For the text-containing cell, return its midpoint in [x, y] coordinate format. 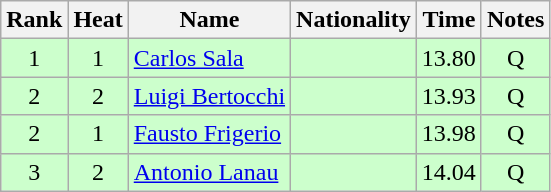
Notes [515, 20]
Heat [98, 20]
Rank [34, 20]
3 [34, 172]
13.98 [448, 134]
Luigi Bertocchi [209, 96]
Time [448, 20]
Name [209, 20]
Fausto Frigerio [209, 134]
13.93 [448, 96]
Nationality [354, 20]
13.80 [448, 58]
Antonio Lanau [209, 172]
Carlos Sala [209, 58]
14.04 [448, 172]
